Locate the cell with the specified text and output its (x, y) center coordinate. 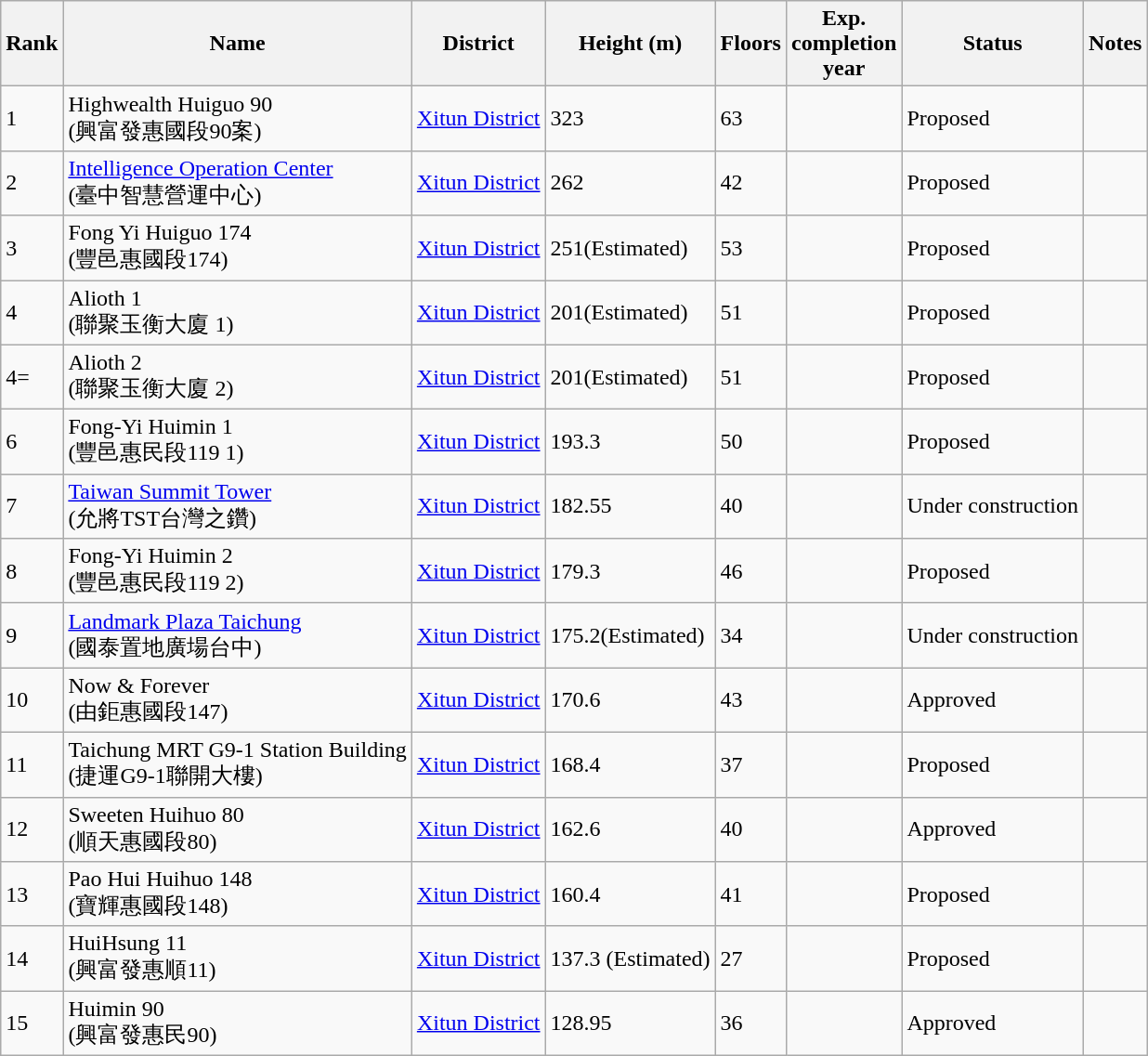
Notes (1115, 44)
43 (750, 700)
Taiwan Summit Tower (允將TST台灣之鑽) (238, 506)
Fong Yi Huiguo 174 (豐邑惠國段174) (238, 248)
193.3 (630, 442)
Name (238, 44)
13 (32, 894)
Taichung MRT G9-1 Station Building (捷運G9-1聯開大樓) (238, 764)
323 (630, 119)
Landmark Plaza Taichung (國泰置地廣場台中) (238, 635)
2 (32, 183)
179.3 (630, 571)
Exp. completion year (843, 44)
14 (32, 958)
6 (32, 442)
Alioth 2 (聯聚玉衡大廈 2) (238, 377)
Fong-Yi Huimin 2 (豐邑惠民段119 2) (238, 571)
41 (750, 894)
128.95 (630, 1023)
Pao Hui Huihuo 148 (寶輝惠國段148) (238, 894)
170.6 (630, 700)
Rank (32, 44)
46 (750, 571)
District (478, 44)
9 (32, 635)
42 (750, 183)
37 (750, 764)
Fong-Yi Huimin 1 (豐邑惠民段119 1) (238, 442)
Status (993, 44)
Sweeten Huihuo 80 (順天惠國段80) (238, 829)
4 (32, 313)
15 (32, 1023)
34 (750, 635)
4= (32, 377)
63 (750, 119)
251(Estimated) (630, 248)
HuiHsung 11 (興富發惠順11) (238, 958)
53 (750, 248)
Intelligence Operation Center (臺中智慧營運中心) (238, 183)
27 (750, 958)
10 (32, 700)
262 (630, 183)
182.55 (630, 506)
Huimin 90 (興富發惠民90) (238, 1023)
160.4 (630, 894)
3 (32, 248)
Highwealth Huiguo 90(興富發惠國段90案) (238, 119)
162.6 (630, 829)
7 (32, 506)
168.4 (630, 764)
Now & Forever (由鉅惠國段147) (238, 700)
12 (32, 829)
Height (m) (630, 44)
1 (32, 119)
175.2(Estimated) (630, 635)
50 (750, 442)
137.3 (Estimated) (630, 958)
Alioth 1 (聯聚玉衡大廈 1) (238, 313)
36 (750, 1023)
Floors (750, 44)
11 (32, 764)
8 (32, 571)
